Pinpoint the cell where the given text exists, returning its (x, y) midpoint coordinate. 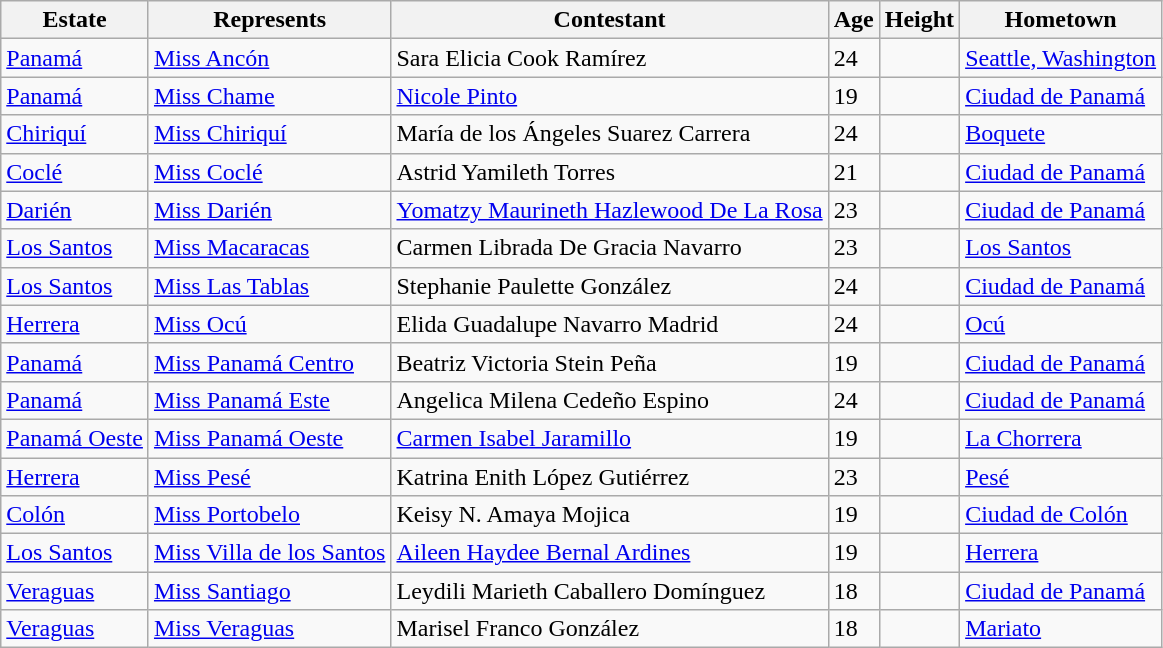
Carmen Librada De Gracia Navarro (610, 248)
Hometown (1061, 20)
Height (919, 20)
Miss Veraguas (270, 629)
Nicole Pinto (610, 96)
Marisel Franco González (610, 629)
Aileen Haydee Bernal Ardines (610, 553)
Miss Portobelo (270, 515)
Represents (270, 20)
Leydili Marieth Caballero Domínguez (610, 591)
La Chorrera (1061, 438)
Keisy N. Amaya Mojica (610, 515)
Colón (75, 515)
Miss Las Tablas (270, 286)
Miss Santiago (270, 591)
Boquete (1061, 134)
Katrina Enith López Gutiérrez (610, 477)
Angelica Milena Cedeño Espino (610, 400)
Pesé (1061, 477)
Miss Panamá Este (270, 400)
Estate (75, 20)
Darién (75, 210)
Miss Macaracas (270, 248)
Miss Coclé (270, 172)
Miss Pesé (270, 477)
Miss Ancón (270, 58)
Stephanie Paulette González (610, 286)
Coclé (75, 172)
Seattle, Washington (1061, 58)
Beatriz Victoria Stein Peña (610, 362)
Miss Panamá Centro (270, 362)
Mariato (1061, 629)
Carmen Isabel Jaramillo (610, 438)
Age (854, 20)
Miss Chiriquí (270, 134)
Miss Chame (270, 96)
Panamá Oeste (75, 438)
Sara Elicia Cook Ramírez (610, 58)
Miss Panamá Oeste (270, 438)
Miss Ocú (270, 324)
Miss Darién (270, 210)
Ciudad de Colón (1061, 515)
Miss Villa de los Santos (270, 553)
Ocú (1061, 324)
Contestant (610, 20)
21 (854, 172)
María de los Ángeles Suarez Carrera (610, 134)
Astrid Yamileth Torres (610, 172)
Yomatzy Maurineth Hazlewood De La Rosa (610, 210)
Chiriquí (75, 134)
Elida Guadalupe Navarro Madrid (610, 324)
